Scan for the cell matching the given text and deliver its (X, Y) coordinate at center. 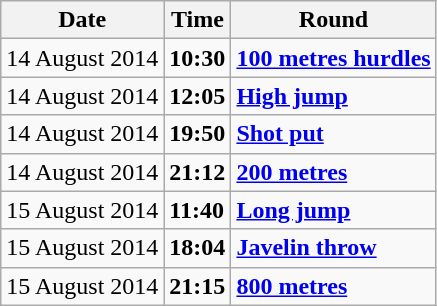
12:05 (198, 96)
Shot put (334, 134)
10:30 (198, 58)
21:12 (198, 172)
200 metres (334, 172)
11:40 (198, 210)
Date (82, 20)
Round (334, 20)
800 metres (334, 286)
19:50 (198, 134)
High jump (334, 96)
Time (198, 20)
18:04 (198, 248)
Long jump (334, 210)
21:15 (198, 286)
Javelin throw (334, 248)
100 metres hurdles (334, 58)
